Search for the cell housing the specified text and yield its (x, y) center coordinate. 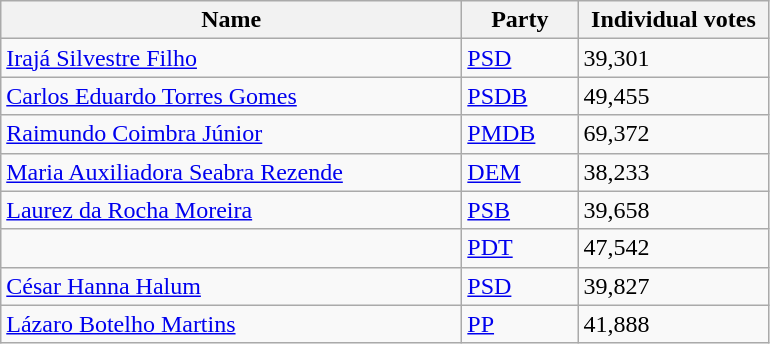
PDT (520, 248)
49,455 (674, 96)
DEM (520, 172)
39,301 (674, 58)
Raimundo Coimbra Júnior (232, 134)
Lázaro Botelho Martins (232, 324)
Name (232, 20)
PSDB (520, 96)
Carlos Eduardo Torres Gomes (232, 96)
Maria Auxiliadora Seabra Rezende (232, 172)
PP (520, 324)
47,542 (674, 248)
Laurez da Rocha Moreira (232, 210)
Individual votes (674, 20)
PMDB (520, 134)
39,658 (674, 210)
69,372 (674, 134)
Irajá Silvestre Filho (232, 58)
PSB (520, 210)
Party (520, 20)
38,233 (674, 172)
41,888 (674, 324)
39,827 (674, 286)
César Hanna Halum (232, 286)
